Provide the [x, y] coordinate of the cell's center where the given text is located.  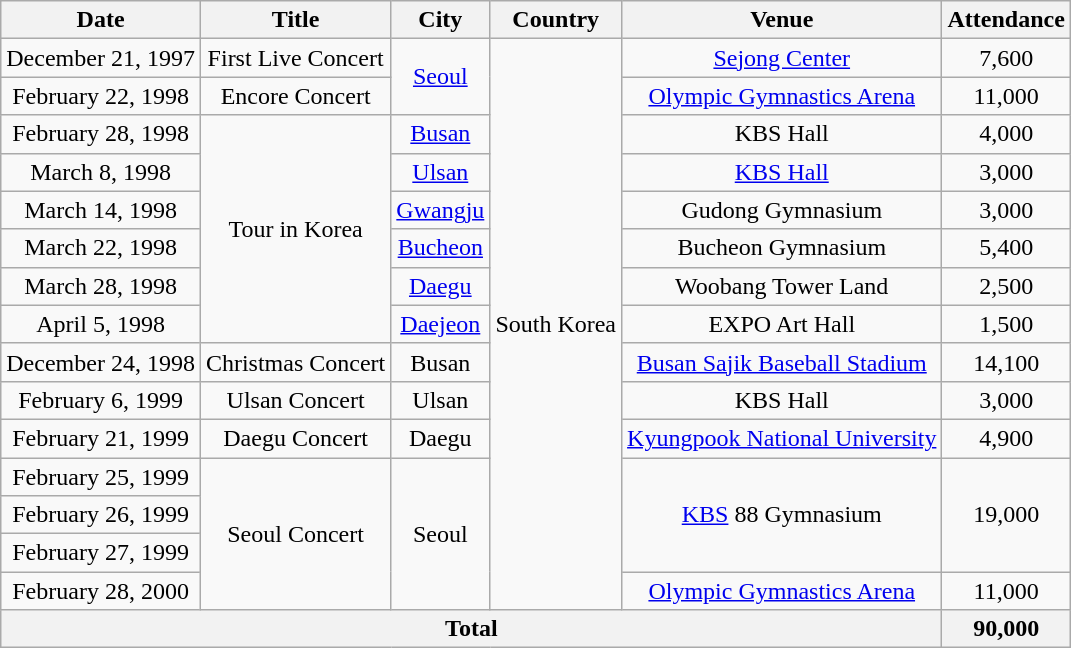
Title [295, 20]
4,900 [1006, 438]
February 28, 1998 [101, 134]
1,500 [1006, 324]
March 22, 1998 [101, 248]
Seoul Concert [295, 534]
Gwangju [440, 210]
March 28, 1998 [101, 286]
December 24, 1998 [101, 362]
February 25, 1999 [101, 477]
Bucheon Gymnasium [782, 248]
EXPO Art Hall [782, 324]
14,100 [1006, 362]
2,500 [1006, 286]
Country [556, 20]
March 8, 1998 [101, 172]
March 14, 1998 [101, 210]
December 21, 1997 [101, 58]
February 27, 1999 [101, 553]
Sejong Center [782, 58]
February 22, 1998 [101, 96]
February 21, 1999 [101, 438]
4,000 [1006, 134]
South Korea [556, 324]
Venue [782, 20]
February 28, 2000 [101, 591]
5,400 [1006, 248]
Encore Concert [295, 96]
February 26, 1999 [101, 515]
Ulsan Concert [295, 400]
KBS 88 Gymnasium [782, 515]
Tour in Korea [295, 229]
Kyungpook National University [782, 438]
Gudong Gymnasium [782, 210]
Daegu Concert [295, 438]
Woobang Tower Land [782, 286]
7,600 [1006, 58]
19,000 [1006, 515]
Total [472, 629]
February 6, 1999 [101, 400]
90,000 [1006, 629]
Bucheon [440, 248]
Christmas Concert [295, 362]
Daejeon [440, 324]
First Live Concert [295, 58]
City [440, 20]
Attendance [1006, 20]
April 5, 1998 [101, 324]
Busan Sajik Baseball Stadium [782, 362]
Date [101, 20]
